Scan for the cell matching the given text and deliver its (x, y) coordinate at center. 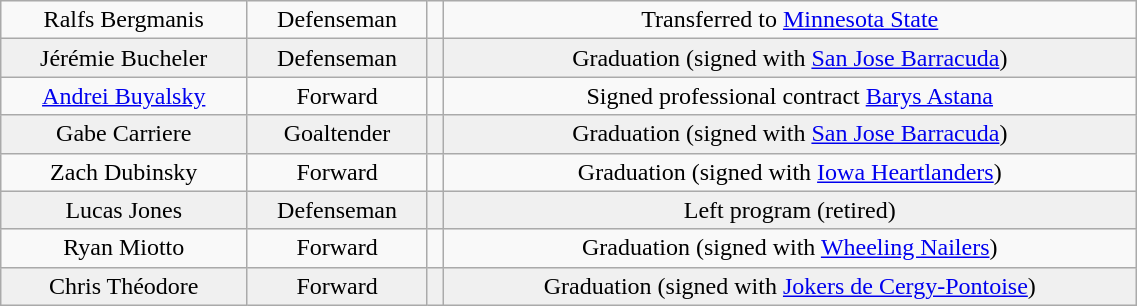
Jérémie Bucheler (124, 58)
Chris Théodore (124, 286)
Transferred to Minnesota State (790, 20)
Andrei Buyalsky (124, 96)
Left program (retired) (790, 210)
Signed professional contract Barys Astana (790, 96)
Zach Dubinsky (124, 172)
Ralfs Bergmanis (124, 20)
Lucas Jones (124, 210)
Ryan Miotto (124, 248)
Goaltender (338, 134)
Gabe Carriere (124, 134)
Graduation (signed with Wheeling Nailers) (790, 248)
Graduation (signed with Iowa Heartlanders) (790, 172)
Graduation (signed with Jokers de Cergy-Pontoise) (790, 286)
